Identify which cell holds the provided text, then report its [X, Y] central coordinate. 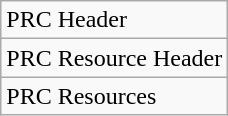
PRC Header [114, 20]
PRC Resource Header [114, 58]
PRC Resources [114, 96]
